Capture the cell that displays the provided text and extract its (X, Y) central coordinate. 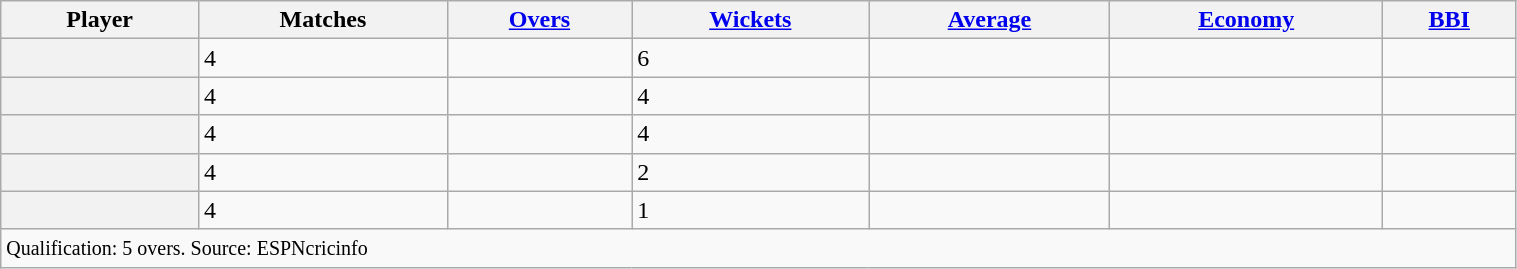
Player (100, 20)
Matches (324, 20)
BBI (1449, 20)
Economy (1246, 20)
Average (990, 20)
Wickets (750, 20)
Qualification: 5 overs. Source: ESPNcricinfo (758, 248)
1 (750, 210)
2 (750, 172)
Overs (539, 20)
6 (750, 58)
